Provide the [x, y] coordinate of the cell's center where the given text is located.  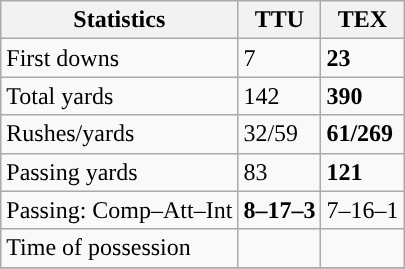
TTU [280, 20]
TEX [362, 20]
83 [280, 172]
390 [362, 96]
Statistics [120, 20]
142 [280, 96]
121 [362, 172]
32/59 [280, 134]
Total yards [120, 96]
8–17–3 [280, 210]
Time of possession [120, 248]
23 [362, 58]
7–16–1 [362, 210]
Passing: Comp–Att–Int [120, 210]
Rushes/yards [120, 134]
7 [280, 58]
First downs [120, 58]
61/269 [362, 134]
Passing yards [120, 172]
